Return the (x, y) coordinate for the center point of the cell that contains the specified text.  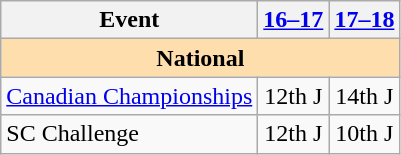
10th J (364, 134)
National (200, 58)
SC Challenge (130, 134)
14th J (364, 96)
16–17 (294, 20)
Canadian Championships (130, 96)
Event (130, 20)
17–18 (364, 20)
